Pinpoint the cell where the given text exists, returning its (X, Y) midpoint coordinate. 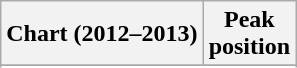
Peakposition (249, 34)
Chart (2012–2013) (102, 34)
